Scan for the cell matching the given text and deliver its (X, Y) coordinate at center. 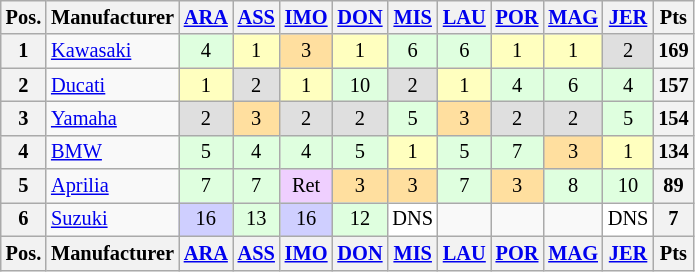
134 (673, 152)
Ducati (112, 85)
Yamaha (112, 118)
89 (673, 186)
Suzuki (112, 219)
13 (256, 219)
Kawasaki (112, 51)
169 (673, 51)
BMW (112, 152)
157 (673, 85)
8 (573, 186)
154 (673, 118)
Aprilia (112, 186)
Ret (306, 186)
12 (360, 219)
